Identify which cell holds the provided text, then report its (X, Y) central coordinate. 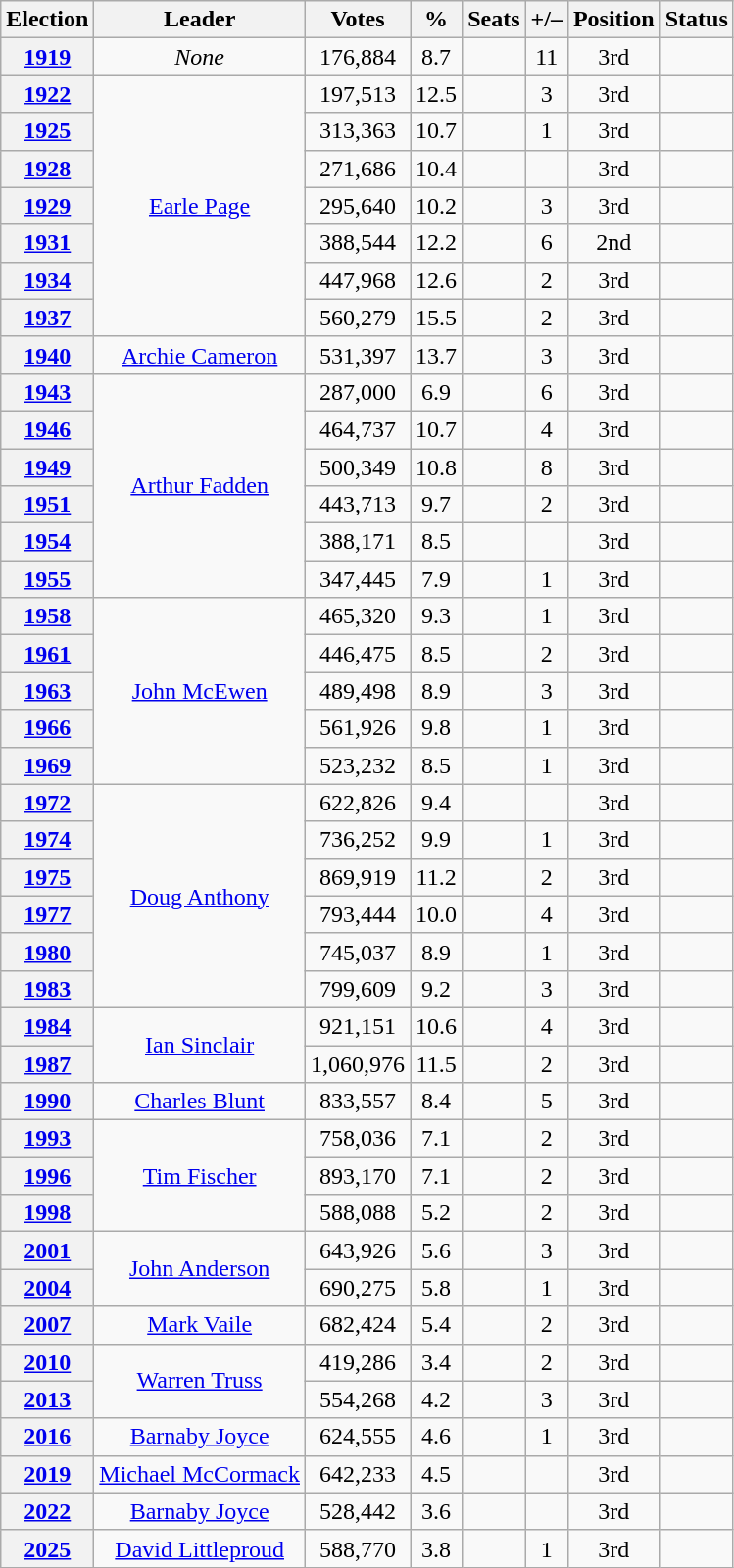
11.5 (437, 1063)
793,444 (357, 914)
5.4 (437, 1325)
464,737 (357, 429)
6.9 (437, 392)
500,349 (357, 467)
271,686 (357, 169)
11.2 (437, 877)
3.4 (437, 1362)
13.7 (437, 355)
Tim Fischer (200, 1176)
295,640 (357, 206)
1961 (47, 654)
554,268 (357, 1399)
9.8 (437, 728)
10.0 (437, 914)
588,088 (357, 1213)
9.2 (437, 989)
Warren Truss (200, 1381)
1922 (47, 94)
1954 (47, 542)
690,275 (357, 1288)
1934 (47, 280)
1949 (47, 467)
287,000 (357, 392)
893,170 (357, 1176)
3.8 (437, 1548)
1980 (47, 952)
1984 (47, 1026)
1958 (47, 616)
745,037 (357, 952)
1937 (47, 318)
1943 (47, 392)
1963 (47, 691)
John Anderson (200, 1269)
682,424 (357, 1325)
+/– (547, 20)
8.7 (437, 57)
David Littleproud (200, 1548)
1919 (47, 57)
921,151 (357, 1026)
2025 (47, 1548)
736,252 (357, 840)
1996 (47, 1176)
Charles Blunt (200, 1102)
1946 (47, 429)
10.6 (437, 1026)
1983 (47, 989)
2001 (47, 1250)
12.2 (437, 243)
347,445 (357, 579)
388,544 (357, 243)
9.7 (437, 505)
Seats (494, 20)
1955 (47, 579)
1,060,976 (357, 1063)
15.5 (437, 318)
Mark Vaile (200, 1325)
1974 (47, 840)
Doug Anthony (200, 896)
1972 (47, 803)
642,233 (357, 1474)
443,713 (357, 505)
2013 (47, 1399)
489,498 (357, 691)
465,320 (357, 616)
None (200, 57)
11 (547, 57)
12.6 (437, 280)
419,286 (357, 1362)
10.4 (437, 169)
2010 (47, 1362)
1993 (47, 1139)
2004 (47, 1288)
388,171 (357, 542)
1990 (47, 1102)
1951 (47, 505)
313,363 (357, 131)
4.6 (437, 1437)
624,555 (357, 1437)
8 (547, 467)
5.2 (437, 1213)
4.5 (437, 1474)
869,919 (357, 877)
% (437, 20)
Votes (357, 20)
2007 (47, 1325)
523,232 (357, 765)
9.3 (437, 616)
1977 (47, 914)
1966 (47, 728)
447,968 (357, 280)
Status (696, 20)
176,884 (357, 57)
1969 (47, 765)
Archie Cameron (200, 355)
2019 (47, 1474)
1975 (47, 877)
Election (47, 20)
9.4 (437, 803)
7.9 (437, 579)
1987 (47, 1063)
8.4 (437, 1102)
4.2 (437, 1399)
10.2 (437, 206)
John McEwen (200, 691)
446,475 (357, 654)
1925 (47, 131)
1929 (47, 206)
531,397 (357, 355)
799,609 (357, 989)
758,036 (357, 1139)
9.9 (437, 840)
5.6 (437, 1250)
1940 (47, 355)
Position (613, 20)
1928 (47, 169)
2016 (47, 1437)
5 (547, 1102)
622,826 (357, 803)
588,770 (357, 1548)
561,926 (357, 728)
Leader (200, 20)
2022 (47, 1511)
Arthur Fadden (200, 485)
643,926 (357, 1250)
10.8 (437, 467)
Earle Page (200, 206)
197,513 (357, 94)
1998 (47, 1213)
Ian Sinclair (200, 1045)
5.8 (437, 1288)
3.6 (437, 1511)
833,557 (357, 1102)
Michael McCormack (200, 1474)
560,279 (357, 318)
2nd (613, 243)
12.5 (437, 94)
1931 (47, 243)
528,442 (357, 1511)
